Find where the given text appears and provide that cell's center as [x, y] coordinate. 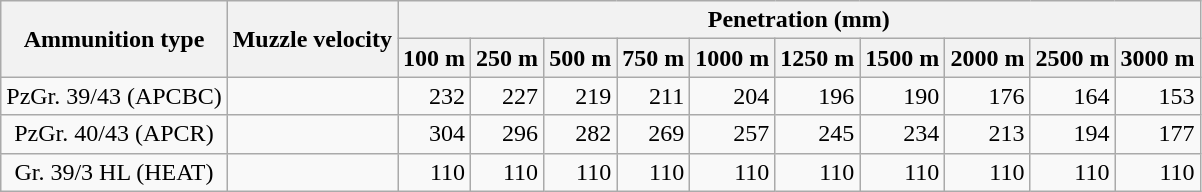
232 [434, 96]
190 [902, 96]
153 [1158, 96]
2000 m [988, 58]
227 [508, 96]
2500 m [1072, 58]
196 [818, 96]
164 [1072, 96]
1000 m [732, 58]
296 [508, 134]
219 [580, 96]
500 m [580, 58]
304 [434, 134]
1500 m [902, 58]
177 [1158, 134]
269 [654, 134]
3000 m [1158, 58]
211 [654, 96]
250 m [508, 58]
PzGr. 39/43 (APCBC) [114, 96]
176 [988, 96]
234 [902, 134]
1250 m [818, 58]
282 [580, 134]
750 m [654, 58]
245 [818, 134]
213 [988, 134]
194 [1072, 134]
257 [732, 134]
Gr. 39/3 HL (HEAT) [114, 172]
PzGr. 40/43 (APCR) [114, 134]
Penetration (mm) [800, 20]
100 m [434, 58]
204 [732, 96]
Muzzle velocity [312, 39]
Ammunition type [114, 39]
